Determine the [X, Y] coordinate at the center of the cell enclosing the given text.  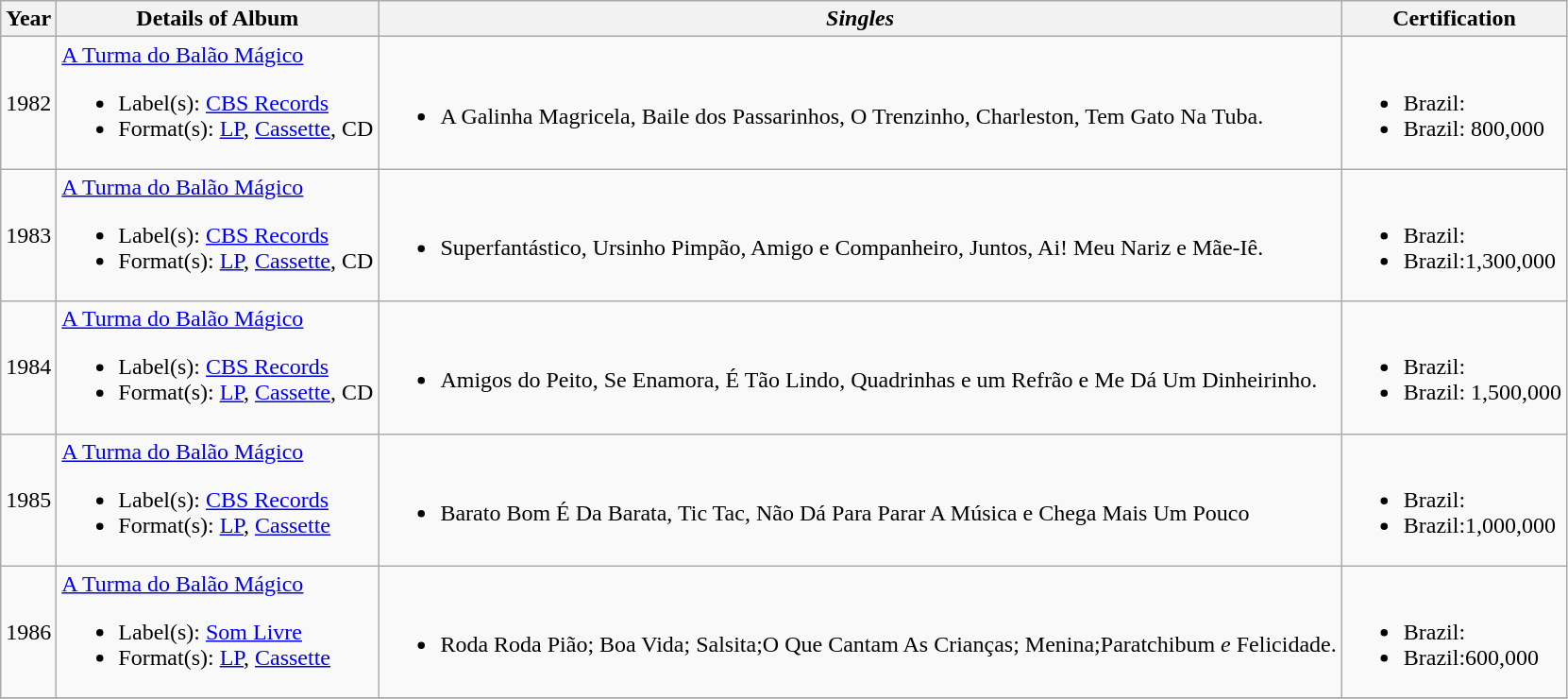
Year [28, 19]
Singles [860, 19]
A Turma do Balão MágicoLabel(s): Som LivreFormat(s): LP, Cassette [217, 632]
1984 [28, 367]
A Turma do Balão MágicoLabel(s): CBS RecordsFormat(s): LP, Cassette [217, 500]
Details of Album [217, 19]
1986 [28, 632]
Amigos do Peito, Se Enamora, É Tão Lindo, Quadrinhas e um Refrão e Me Dá Um Dinheirinho. [860, 367]
Barato Bom É Da Barata, Tic Tac, Não Dá Para Parar A Música e Chega Mais Um Pouco [860, 500]
1985 [28, 500]
Superfantástico, Ursinho Pimpão, Amigo e Companheiro, Juntos, Ai! Meu Nariz e Mãe-Iê. [860, 235]
1982 [28, 103]
Brazil:Brazil:1,300,000 [1454, 235]
Certification [1454, 19]
Brazil:Brazil: 1,500,000 [1454, 367]
1983 [28, 235]
A Galinha Magricela, Baile dos Passarinhos, O Trenzinho, Charleston, Tem Gato Na Tuba. [860, 103]
Brazil:Brazil: 800,000 [1454, 103]
Roda Roda Pião; Boa Vida; Salsita;O Que Cantam As Crianças; Menina;Paratchibum e Felicidade. [860, 632]
Brazil:Brazil:1,000,000 [1454, 500]
Brazil:Brazil:600,000 [1454, 632]
